From the cell containing the given text, extract its center point as [x, y] coordinate. 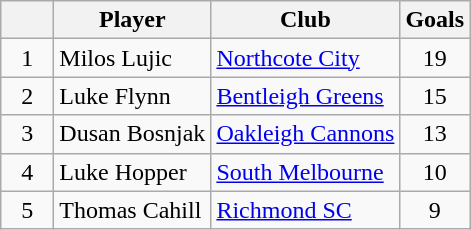
Thomas Cahill [132, 210]
Dusan Bosnjak [132, 134]
10 [435, 172]
Northcote City [306, 58]
Oakleigh Cannons [306, 134]
2 [28, 96]
Luke Hopper [132, 172]
4 [28, 172]
Club [306, 20]
Luke Flynn [132, 96]
15 [435, 96]
South Melbourne [306, 172]
Richmond SC [306, 210]
13 [435, 134]
Goals [435, 20]
3 [28, 134]
19 [435, 58]
Milos Lujic [132, 58]
1 [28, 58]
Player [132, 20]
Bentleigh Greens [306, 96]
9 [435, 210]
5 [28, 210]
